Extract the (X, Y) coordinate from the center of the cell holding the provided text.  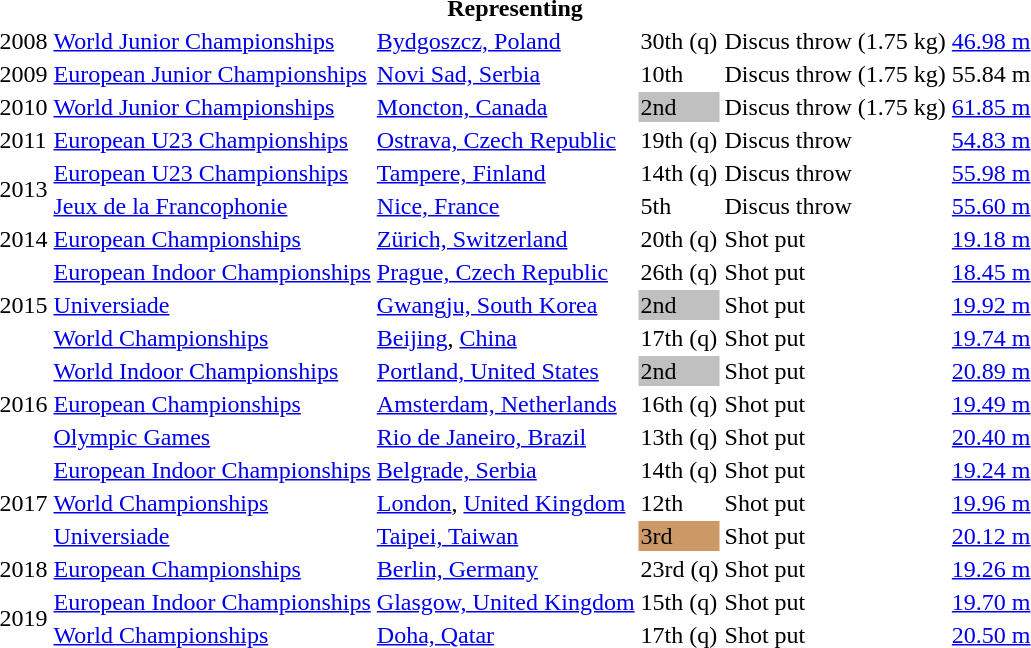
European Junior Championships (212, 74)
Nice, France (506, 206)
Gwangju, South Korea (506, 305)
17th (q) (680, 338)
10th (680, 74)
3rd (680, 536)
12th (680, 503)
Glasgow, United Kingdom (506, 602)
5th (680, 206)
19th (q) (680, 140)
13th (q) (680, 437)
Belgrade, Serbia (506, 470)
Portland, United States (506, 371)
London, United Kingdom (506, 503)
23rd (q) (680, 569)
Novi Sad, Serbia (506, 74)
Berlin, Germany (506, 569)
Zürich, Switzerland (506, 239)
26th (q) (680, 272)
Beijing, China (506, 338)
Prague, Czech Republic (506, 272)
Tampere, Finland (506, 173)
Moncton, Canada (506, 107)
Amsterdam, Netherlands (506, 404)
World Indoor Championships (212, 371)
Rio de Janeiro, Brazil (506, 437)
Taipei, Taiwan (506, 536)
30th (q) (680, 41)
15th (q) (680, 602)
Ostrava, Czech Republic (506, 140)
Bydgoszcz, Poland (506, 41)
20th (q) (680, 239)
Jeux de la Francophonie (212, 206)
Olympic Games (212, 437)
16th (q) (680, 404)
